Find where the given text appears and provide that cell's center as (X, Y) coordinate. 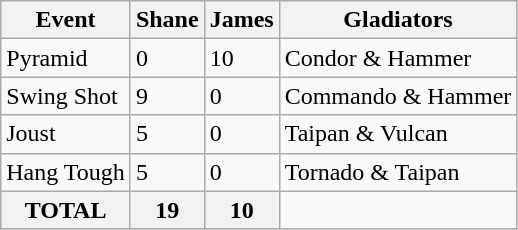
Joust (66, 134)
Shane (167, 20)
Tornado & Taipan (398, 172)
TOTAL (66, 210)
Taipan & Vulcan (398, 134)
Condor & Hammer (398, 58)
Event (66, 20)
Gladiators (398, 20)
James (242, 20)
9 (167, 96)
Commando & Hammer (398, 96)
Swing Shot (66, 96)
Hang Tough (66, 172)
Pyramid (66, 58)
19 (167, 210)
